Determine the [x, y] coordinate at the center of the cell enclosing the given text.  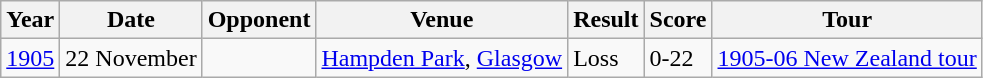
1905-06 New Zealand tour [847, 58]
Date [131, 20]
Result [606, 20]
Year [30, 20]
Hampden Park, Glasgow [442, 58]
22 November [131, 58]
Opponent [259, 20]
Tour [847, 20]
Loss [606, 58]
0-22 [678, 58]
Venue [442, 20]
Score [678, 20]
1905 [30, 58]
